Extract the [X, Y] coordinate from the center of the cell holding the provided text.  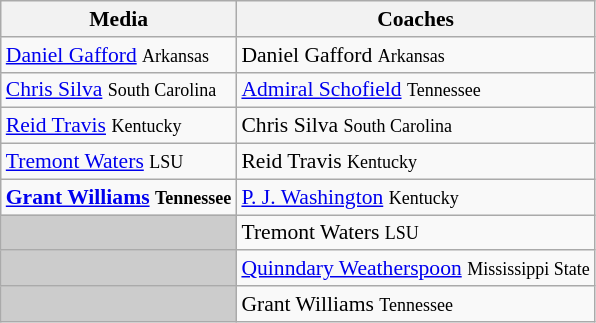
Quinndary Weatherspoon Mississippi State [415, 269]
Media [119, 19]
Admiral Schofield Tennessee [415, 90]
P. J. Washington Kentucky [415, 197]
Coaches [415, 19]
